Return (X, Y) of the center of cell containing provided text 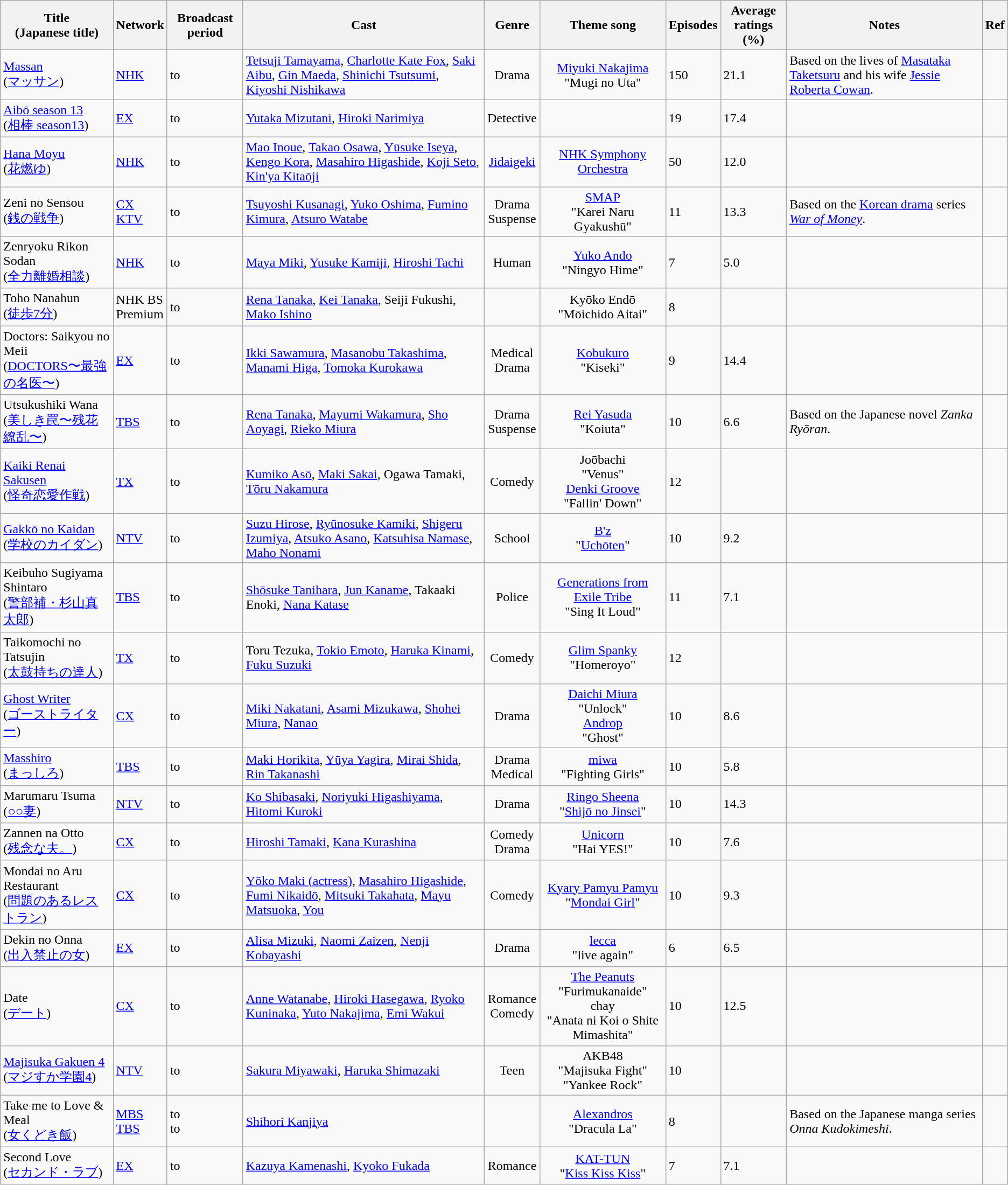
Based on the Korean drama series War of Money. (885, 211)
Ko Shibasaki, Noriyuki Higashiyama, Hitomi Kuroki (363, 804)
Tetsuji Tamayama, Charlotte Kate Fox, Saki Aibu, Gin Maeda, Shinichi Tsutsumi, Kiyoshi Nishikawa (363, 75)
Suzu Hirose, Ryūnosuke Kamiki, Shigeru Izumiya, Atsuko Asano, Katsuhisa Namase, Maho Nonami (363, 538)
Toho Nanahun(徒歩7分) (57, 307)
Network (140, 25)
Shōsuke Tanihara, Jun Kaname, Takaaki Enoki, Nana Katase (363, 597)
150 (693, 75)
Maki Horikita, Yūya Yagira, Mirai Shida, Rin Takanashi (363, 767)
Notes (885, 25)
Ringo Sheena"Shijō no Jinsei" (603, 804)
Based on the Japanese novel Zanka Ryōran. (885, 422)
Gakkō no Kaidan(学校のカイダン) (57, 538)
Based on the lives of Masataka Taketsuru and his wife Jessie Roberta Cowan. (885, 75)
Alexandros"Dracula La" (603, 1121)
Sakura Miyawaki, Haruka Shimazaki (363, 1070)
12.5 (754, 1006)
Teen (513, 1070)
Detective (513, 119)
19 (693, 119)
Generations from Exile Tribe"Sing It Loud" (603, 597)
Genre (513, 25)
Unicorn"Hai YES!" (603, 842)
KAT-TUN"Kiss Kiss Kiss" (603, 1166)
The Peanuts"Furimukanaide"chay"Anata ni Koi o Shite Mimashita" (603, 1006)
Joōbachi"Venus"Denki Groove"Fallin' Down" (603, 482)
School (513, 538)
DramaMedical (513, 767)
9 (693, 360)
Mao Inoue, Takao Osawa, Yūsuke Iseya, Kengo Kora, Masahiro Higashide, Koji Seto, Kin'ya Kitaōji (363, 162)
Title(Japanese title) (57, 25)
6.6 (754, 422)
Broadcast period (205, 25)
Based on the Japanese manga series Onna Kudokimeshi. (885, 1121)
17.4 (754, 119)
B'z"Uchōten" (603, 538)
Ikki Sawamura, Masanobu Takashima, Manami Higa, Tomoka Kurokawa (363, 360)
Rena Tanaka, Kei Tanaka, Seiji Fukushi, Mako Ishino (363, 307)
Shihori Kanjiya (363, 1121)
6 (693, 948)
Romance (513, 1166)
7.6 (754, 842)
Jidaigeki (513, 162)
Yōko Maki (actress), Masahiro Higashide, Fumi Nikaidō, Mitsuki Takahata, Mayu Matsuoka, You (363, 895)
Dekin no Onna(出入禁止の女) (57, 948)
Miyuki Nakajima"Mugi no Uta" (603, 75)
Taikomochi no Tatsujin(太鼓持ちの達人) (57, 658)
Utsukushiki Wana(美しき罠〜残花繚乱〜) (57, 422)
Miki Nakatani, Asami Mizukawa, Shohei Miura, Nanao (363, 716)
AKB48"Majisuka Fight""Yankee Rock" (603, 1070)
Aibō season 13(相棒 season13) (57, 119)
13.3 (754, 211)
SMAP"Karei Naru Gyakushū" (603, 211)
Police (513, 597)
Theme song (603, 25)
Date(デート) (57, 1006)
to to (205, 1121)
Kyary Pamyu Pamyu"Mondai Girl" (603, 895)
NHK BSPremium (140, 307)
Ghost Writer(ゴーストライター) (57, 716)
Zannen na Otto(残念な夫。) (57, 842)
Rena Tanaka, Mayumi Wakamura, Sho Aoyagi, Rieko Miura (363, 422)
ComedyDrama (513, 842)
8.6 (754, 716)
MedicalDrama (513, 360)
5.8 (754, 767)
14.3 (754, 804)
5.0 (754, 263)
12.0 (754, 162)
Maya Miki, Yusuke Kamiji, Hiroshi Tachi (363, 263)
Mondai no Aru Restaurant(問題のあるレストラン) (57, 895)
Hiroshi Tamaki, Kana Kurashina (363, 842)
Ref (995, 25)
Rei Yasuda"Koiuta" (603, 422)
Toru Tezuka, Tokio Emoto, Haruka Kinami, Fuku Suzuki (363, 658)
Majisuka Gakuen 4(マジすか学園4) (57, 1070)
Take me to Love & Meal(女くどき飯) (57, 1121)
Marumaru Tsuma(○○妻) (57, 804)
9.3 (754, 895)
Zeni no Sensou(銭の戦争) (57, 211)
Massan(マッサン) (57, 75)
Zenryoku Rikon Sodan(全力離婚相談) (57, 263)
Yuko Ando"Ningyo Hime" (603, 263)
Hana Moyu(花燃ゆ) (57, 162)
NHK Symphony Orchestra (603, 162)
Kumiko Asō, Maki Sakai, Ogawa Tamaki, Tōru Nakamura (363, 482)
Alisa Mizuki, Naomi Zaizen, Nenji Kobayashi (363, 948)
6.5 (754, 948)
Keibuho Sugiyama Shintaro(警部補・杉山真太郎) (57, 597)
Average ratings(%) (754, 25)
Kaiki Renai Sakusen(怪奇恋愛作戦) (57, 482)
Doctors: Saikyou no Meii(DOCTORS〜最強の名医〜) (57, 360)
Kazuya Kamenashi, Kyoko Fukada (363, 1166)
14.4 (754, 360)
MBSTBS (140, 1121)
CXKTV (140, 211)
Anne Watanabe, Hiroki Hasegawa, Ryoko Kuninaka, Yuto Nakajima, Emi Wakui (363, 1006)
RomanceComedy (513, 1006)
Cast (363, 25)
50 (693, 162)
miwa"Fighting Girls" (603, 767)
Second Love(セカンド・ラブ) (57, 1166)
Glim Spanky"Homeroyo" (603, 658)
Daichi Miura"Unlock"Androp"Ghost" (603, 716)
Masshiro(まっしろ) (57, 767)
21.1 (754, 75)
Episodes (693, 25)
Human (513, 263)
Kyōko Endō "Mōichido Aitai" (603, 307)
lecca"live again" (603, 948)
Kobukuro"Kiseki" (603, 360)
Yutaka Mizutani, Hiroki Narimiya (363, 119)
9.2 (754, 538)
Tsuyoshi Kusanagi, Yuko Oshima, Fumino Kimura, Atsuro Watabe (363, 211)
